Detect which cell encompasses the target text, then output its [X, Y] center coordinate. 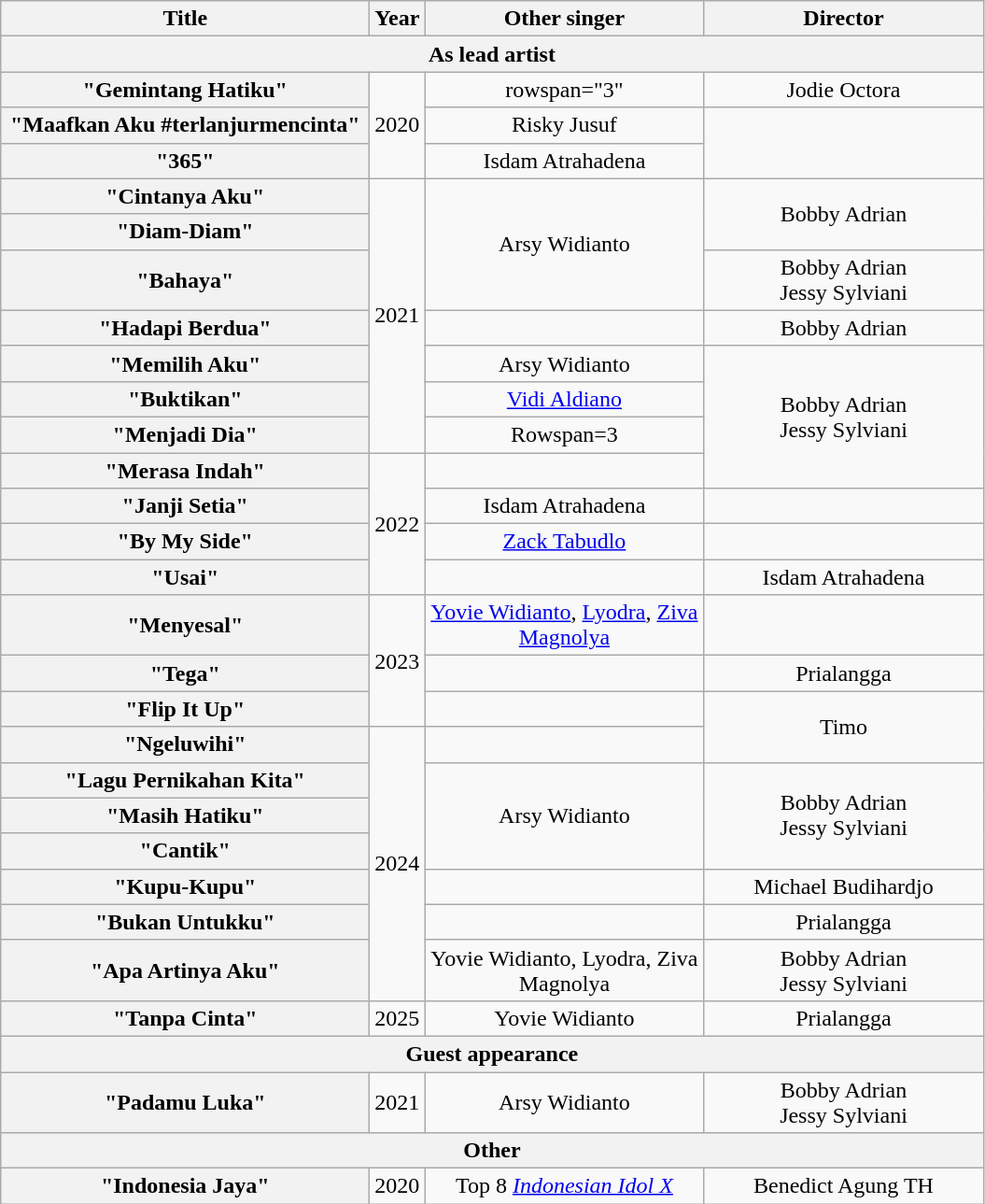
"Masih Hatiku" [185, 815]
Vidi Aldiano [564, 399]
"Bukan Untukku" [185, 922]
"By My Side" [185, 542]
"Padamu Luka" [185, 1102]
Title [185, 19]
"Bahaya" [185, 280]
Guest appearance [492, 1054]
As lead artist [492, 54]
"Usai" [185, 577]
Zack Tabudlo [564, 542]
Risky Jusuf [564, 125]
"Janji Setia" [185, 506]
"Merasa Indah" [185, 470]
"Kupu-Kupu" [185, 886]
"Diam-Diam" [185, 232]
Timo [844, 727]
2022 [398, 523]
Rowspan=3 [564, 434]
Top 8 Indonesian Idol X [564, 1186]
"Buktikan" [185, 399]
"Lagu Pernikahan Kita" [185, 780]
"Indonesia Jaya" [185, 1186]
"Hadapi Berdua" [185, 328]
2024 [398, 863]
Benedict Agung TH [844, 1186]
"Ngeluwihi" [185, 744]
Yovie Widianto [564, 1018]
"365" [185, 161]
"Menyesal" [185, 626]
Director [844, 19]
"Flip It Up" [185, 709]
"Memilih Aku" [185, 363]
"Maafkan Aku #terlanjurmencinta" [185, 125]
Jodie Octora [844, 90]
rowspan="3" [564, 90]
2023 [398, 661]
Other [492, 1151]
"Cintanya Aku" [185, 196]
"Tanpa Cinta" [185, 1018]
"Menjadi Dia" [185, 434]
Year [398, 19]
"Cantik" [185, 851]
Other singer [564, 19]
2025 [398, 1018]
"Tega" [185, 673]
"Apa Artinya Aku" [185, 970]
"Gemintang Hatiku" [185, 90]
Michael Budihardjo [844, 886]
